Capture the cell that displays the provided text and extract its [x, y] central coordinate. 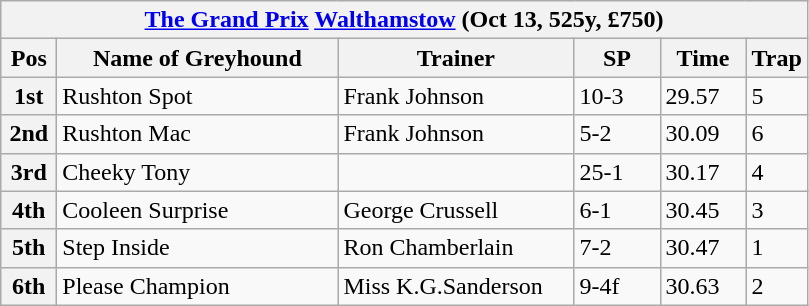
Time [703, 58]
3 [776, 210]
30.63 [703, 286]
1 [776, 248]
4th [29, 210]
29.57 [703, 96]
Step Inside [198, 248]
5th [29, 248]
Pos [29, 58]
Please Champion [198, 286]
Ron Chamberlain [456, 248]
30.47 [703, 248]
Trap [776, 58]
6 [776, 134]
5 [776, 96]
30.45 [703, 210]
Rushton Spot [198, 96]
Cooleen Surprise [198, 210]
Cheeky Tony [198, 172]
1st [29, 96]
10-3 [617, 96]
Rushton Mac [198, 134]
9-4f [617, 286]
The Grand Prix Walthamstow (Oct 13, 525y, £750) [404, 20]
6th [29, 286]
30.09 [703, 134]
4 [776, 172]
7-2 [617, 248]
2nd [29, 134]
George Crussell [456, 210]
SP [617, 58]
30.17 [703, 172]
Miss K.G.Sanderson [456, 286]
2 [776, 286]
Name of Greyhound [198, 58]
Trainer [456, 58]
5-2 [617, 134]
6-1 [617, 210]
3rd [29, 172]
25-1 [617, 172]
